Locate the cell with the specified text and output its [X, Y] center coordinate. 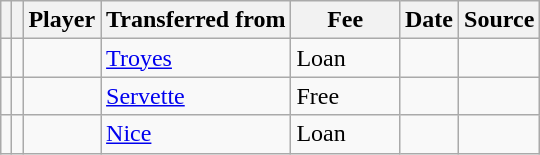
Nice [196, 134]
Source [500, 20]
Troyes [196, 58]
Date [428, 20]
Fee [346, 20]
Servette [196, 96]
Transferred from [196, 20]
Player [62, 20]
Free [346, 96]
